Scan for the cell matching the given text and deliver its [X, Y] coordinate at center. 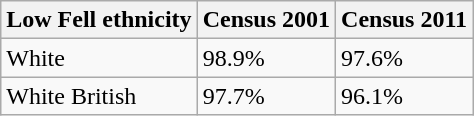
98.9% [266, 58]
97.7% [266, 96]
White British [99, 96]
97.6% [404, 58]
White [99, 58]
Low Fell ethnicity [99, 20]
Census 2011 [404, 20]
96.1% [404, 96]
Census 2001 [266, 20]
